Find where the given text appears and provide that cell's center as (x, y) coordinate. 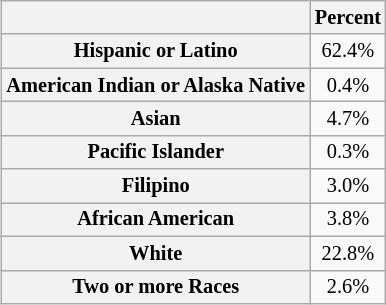
4.7% (348, 119)
3.0% (348, 186)
White (156, 253)
Pacific Islander (156, 152)
Percent (348, 18)
2.6% (348, 287)
Asian (156, 119)
3.8% (348, 220)
Hispanic or Latino (156, 51)
0.4% (348, 85)
African American (156, 220)
Filipino (156, 186)
22.8% (348, 253)
American Indian or Alaska Native (156, 85)
62.4% (348, 51)
Two or more Races (156, 287)
0.3% (348, 152)
